Provide the [X, Y] coordinate of the cell's center where the given text is located.  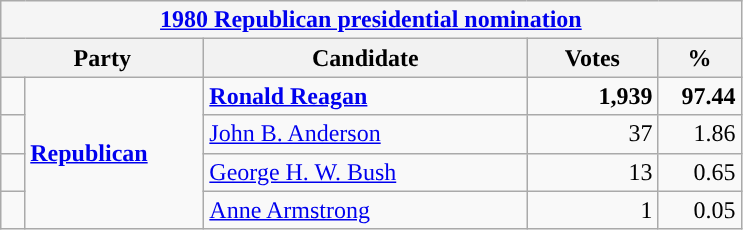
97.44 [700, 96]
Votes [592, 58]
Republican [114, 153]
Anne Armstrong [366, 210]
0.65 [700, 172]
1,939 [592, 96]
0.05 [700, 210]
John B. Anderson [366, 134]
Party [102, 58]
Candidate [366, 58]
Ronald Reagan [366, 96]
1 [592, 210]
1980 Republican presidential nomination [371, 20]
George H. W. Bush [366, 172]
% [700, 58]
13 [592, 172]
37 [592, 134]
1.86 [700, 134]
